Pinpoint the cell where the given text exists, returning its (X, Y) midpoint coordinate. 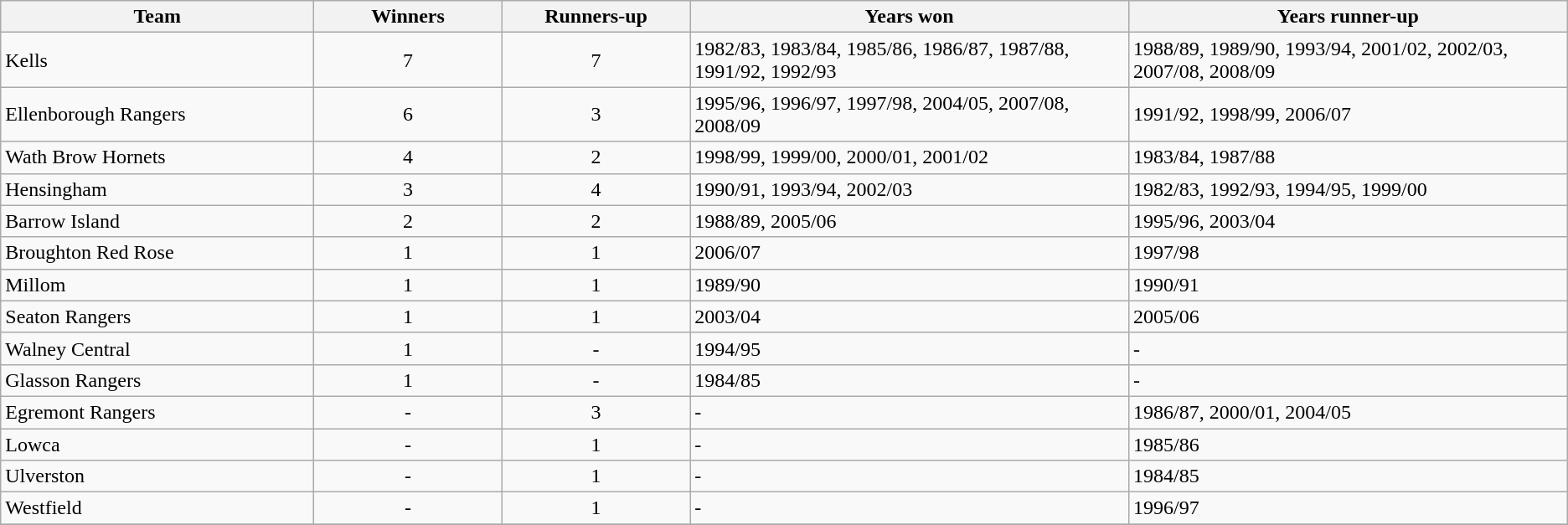
Barrow Island (157, 221)
Millom (157, 285)
1983/84, 1987/88 (1348, 157)
2003/04 (910, 317)
1997/98 (1348, 253)
Years won (910, 17)
Broughton Red Rose (157, 253)
Years runner-up (1348, 17)
Westfield (157, 508)
1996/97 (1348, 508)
Walney Central (157, 348)
1988/89, 2005/06 (910, 221)
Glasson Rangers (157, 380)
1990/91, 1993/94, 2002/03 (910, 189)
1986/87, 2000/01, 2004/05 (1348, 412)
1994/95 (910, 348)
Team (157, 17)
Winners (408, 17)
Ellenborough Rangers (157, 114)
1988/89, 1989/90, 1993/94, 2001/02, 2002/03, 2007/08, 2008/09 (1348, 60)
Hensingham (157, 189)
Wath Brow Hornets (157, 157)
1991/92, 1998/99, 2006/07 (1348, 114)
Kells (157, 60)
1989/90 (910, 285)
Lowca (157, 445)
1985/86 (1348, 445)
1995/96, 2003/04 (1348, 221)
Runners-up (596, 17)
1990/91 (1348, 285)
Egremont Rangers (157, 412)
6 (408, 114)
Seaton Rangers (157, 317)
2006/07 (910, 253)
Ulverston (157, 476)
1995/96, 1996/97, 1997/98, 2004/05, 2007/08, 2008/09 (910, 114)
1998/99, 1999/00, 2000/01, 2001/02 (910, 157)
1982/83, 1983/84, 1985/86, 1986/87, 1987/88, 1991/92, 1992/93 (910, 60)
1982/83, 1992/93, 1994/95, 1999/00 (1348, 189)
2005/06 (1348, 317)
